Search for the cell housing the specified text and yield its (X, Y) center coordinate. 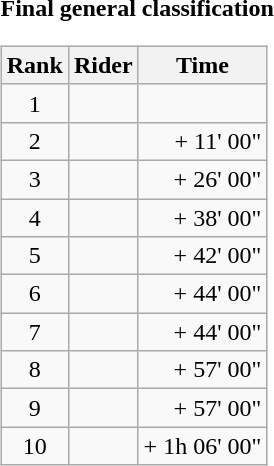
+ 1h 06' 00" (202, 446)
+ 42' 00" (202, 256)
Rank (34, 65)
+ 11' 00" (202, 141)
8 (34, 370)
4 (34, 217)
Rider (103, 65)
3 (34, 179)
Time (202, 65)
5 (34, 256)
1 (34, 103)
2 (34, 141)
+ 38' 00" (202, 217)
9 (34, 408)
+ 26' 00" (202, 179)
7 (34, 332)
10 (34, 446)
6 (34, 294)
